Find where the given text appears and provide that cell's center as [X, Y] coordinate. 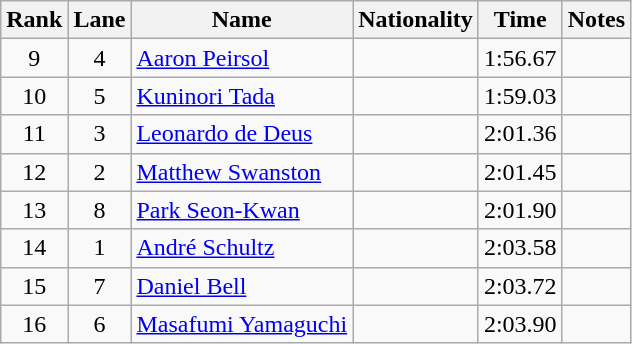
11 [34, 134]
Name [242, 20]
Lane [100, 20]
Rank [34, 20]
Matthew Swanston [242, 172]
3 [100, 134]
Kuninori Tada [242, 96]
Leonardo de Deus [242, 134]
2:01.90 [520, 210]
10 [34, 96]
6 [100, 324]
5 [100, 96]
1 [100, 248]
Aaron Peirsol [242, 58]
Nationality [416, 20]
2:01.45 [520, 172]
14 [34, 248]
9 [34, 58]
7 [100, 286]
André Schultz [242, 248]
13 [34, 210]
12 [34, 172]
15 [34, 286]
2:03.72 [520, 286]
16 [34, 324]
Masafumi Yamaguchi [242, 324]
4 [100, 58]
Daniel Bell [242, 286]
Park Seon-Kwan [242, 210]
2:03.58 [520, 248]
2:03.90 [520, 324]
Notes [596, 20]
8 [100, 210]
1:56.67 [520, 58]
1:59.03 [520, 96]
2 [100, 172]
Time [520, 20]
2:01.36 [520, 134]
